Determine the [x, y] coordinate at the center of the cell enclosing the given text.  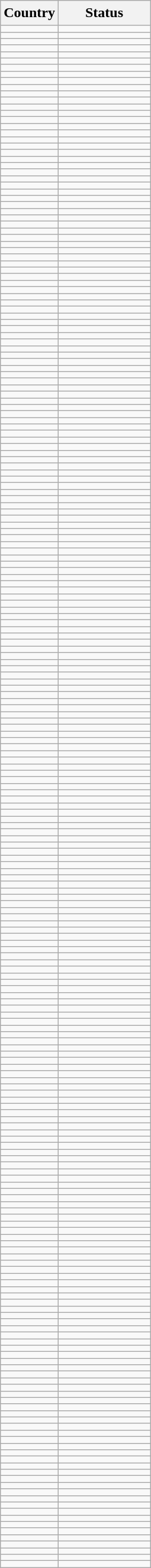
Country [30, 13]
Status [104, 13]
